Search for the cell housing the specified text and yield its [x, y] center coordinate. 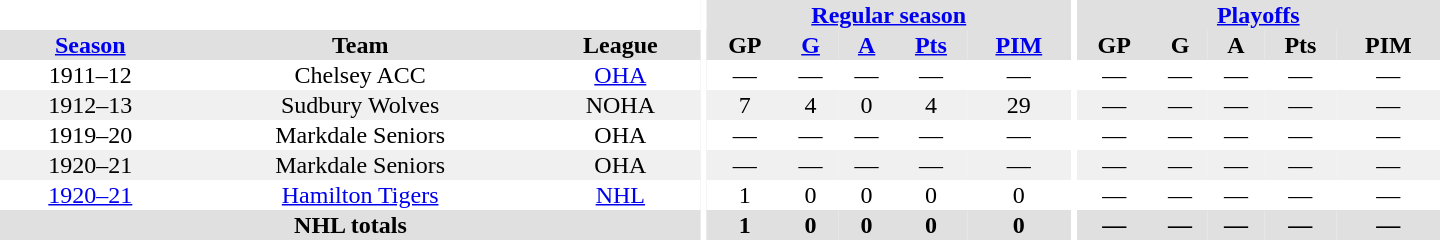
Season [90, 45]
Regular season [888, 15]
1912–13 [90, 105]
Chelsey ACC [360, 75]
NHL totals [350, 225]
NOHA [620, 105]
7 [744, 105]
Team [360, 45]
29 [1018, 105]
Sudbury Wolves [360, 105]
Hamilton Tigers [360, 195]
League [620, 45]
NHL [620, 195]
1911–12 [90, 75]
1919–20 [90, 135]
Playoffs [1258, 15]
